Return (x, y) of the center of cell containing provided text 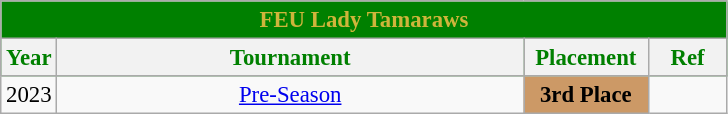
Pre-Season (290, 95)
Placement (586, 58)
Ref (688, 58)
Tournament (290, 58)
3rd Place (586, 95)
FEU Lady Tamaraws (364, 20)
2023 (29, 95)
Year (29, 58)
